Find where the given text appears and provide that cell's center as [X, Y] coordinate. 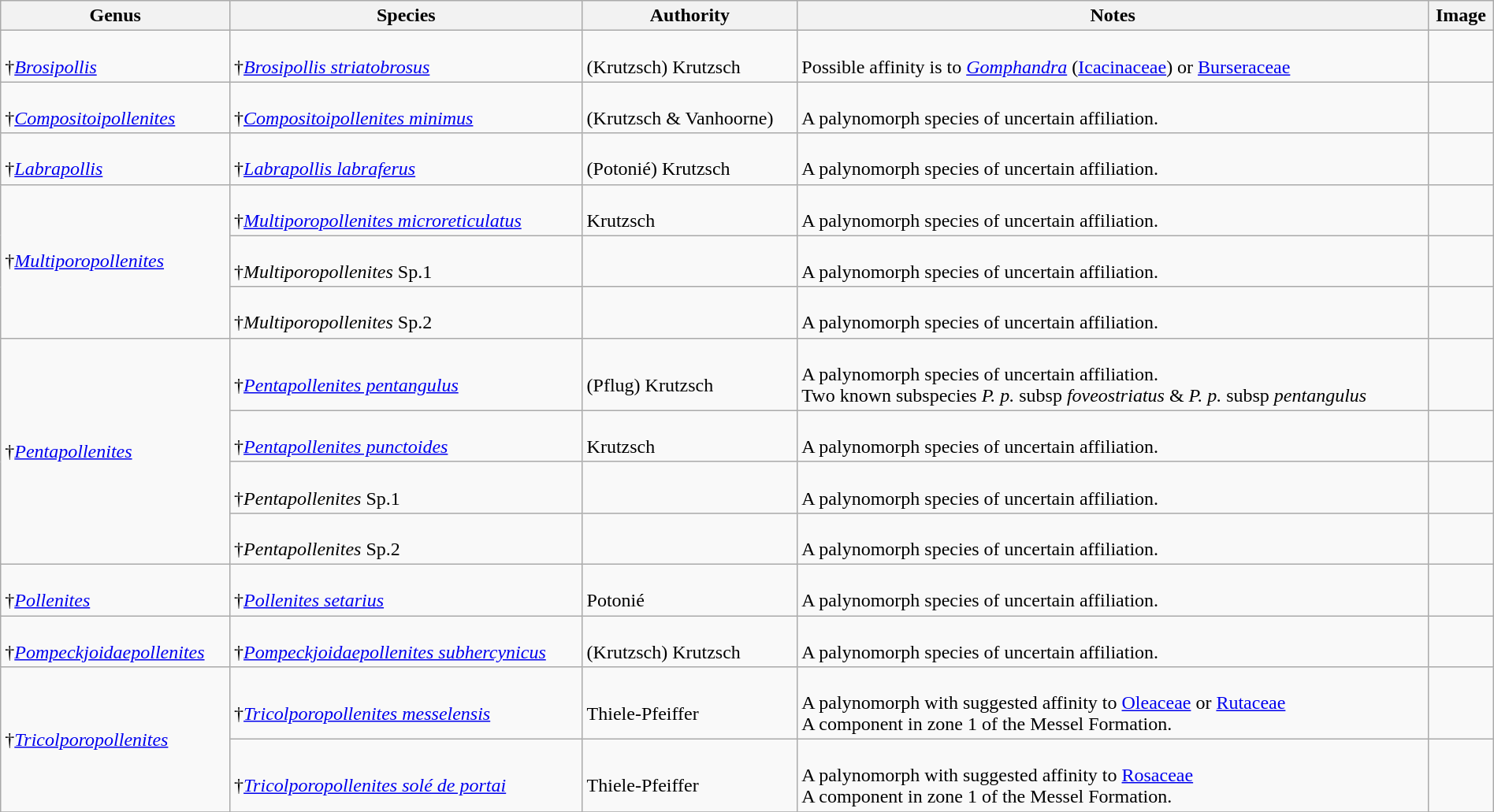
†Labrapollis [115, 159]
(Krutzsch & Vanhoorne) [690, 107]
†Pentapollenites Sp.1 [407, 487]
†Tricolporopollenites solé de portai [407, 776]
†Pompeckjoidaepollenites subhercynicus [407, 641]
†Pompeckjoidaepollenites [115, 641]
†Pollenites [115, 589]
A palynomorph with suggested affinity to Oleaceae or RutaceaeA component in zone 1 of the Messel Formation. [1113, 703]
Genus [115, 16]
†Brosipollis striatobrosus [407, 57]
†Multiporopollenites [115, 261]
A palynomorph species of uncertain affiliation. Two known subspecies P. p. subsp foveostriatus & P. p. subsp pentangulus [1113, 374]
†Pentapollenites Sp.2 [407, 539]
(Pflug) Krutzsch [690, 374]
Species [407, 16]
†Pentapollenites [115, 450]
†Multiporopollenites microreticulatus [407, 209]
†Compositoipollenites [115, 107]
Potonié [690, 589]
Authority [690, 16]
†Tricolporopollenites messelensis [407, 703]
A palynomorph with suggested affinity to RosaceaeA component in zone 1 of the Messel Formation. [1113, 776]
(Potonié) Krutzsch [690, 159]
Image [1461, 16]
†Multiporopollenites Sp.1 [407, 261]
†Labrapollis labraferus [407, 159]
Possible affinity is to Gomphandra (Icacinaceae) or Burseraceae [1113, 57]
Notes [1113, 16]
†Brosipollis [115, 57]
†Compositoipollenites minimus [407, 107]
†Pollenites setarius [407, 589]
†Tricolporopollenites [115, 740]
†Pentapollenites punctoides [407, 436]
†Multiporopollenites Sp.2 [407, 312]
†Pentapollenites pentangulus [407, 374]
